Return the (x, y) coordinate for the center point of the cell that contains the specified text.  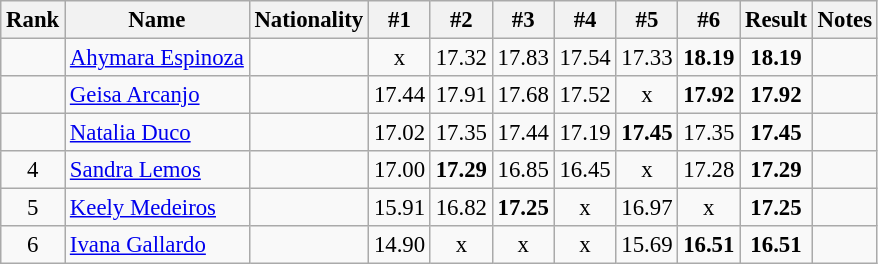
17.54 (585, 58)
17.00 (400, 170)
Notes (844, 20)
17.19 (585, 133)
6 (33, 245)
Geisa Arcanjo (158, 95)
#3 (523, 20)
15.69 (647, 245)
16.85 (523, 170)
#6 (709, 20)
4 (33, 170)
17.91 (461, 95)
Result (776, 20)
17.33 (647, 58)
17.83 (523, 58)
Name (158, 20)
16.97 (647, 208)
#5 (647, 20)
17.02 (400, 133)
Natalia Duco (158, 133)
15.91 (400, 208)
17.68 (523, 95)
17.52 (585, 95)
Ivana Gallardo (158, 245)
14.90 (400, 245)
17.32 (461, 58)
Rank (33, 20)
17.28 (709, 170)
5 (33, 208)
Nationality (308, 20)
#1 (400, 20)
Keely Medeiros (158, 208)
16.45 (585, 170)
Sandra Lemos (158, 170)
#2 (461, 20)
Ahymara Espinoza (158, 58)
16.82 (461, 208)
#4 (585, 20)
